Scan for the cell matching the given text and deliver its (x, y) coordinate at center. 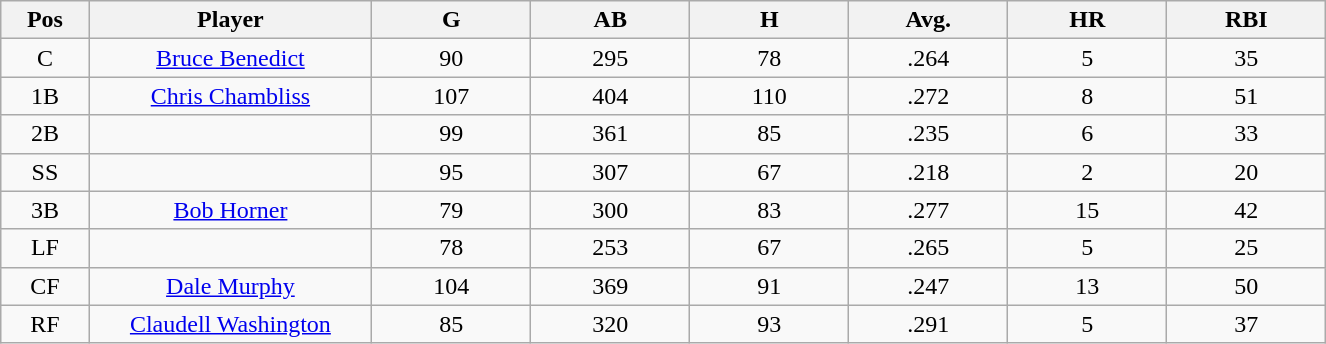
110 (770, 96)
CF (45, 286)
83 (770, 210)
AB (610, 20)
320 (610, 324)
104 (452, 286)
25 (1246, 248)
Claudell Washington (230, 324)
.272 (928, 96)
.277 (928, 210)
8 (1088, 96)
307 (610, 172)
Bruce Benedict (230, 58)
20 (1246, 172)
13 (1088, 286)
91 (770, 286)
.247 (928, 286)
99 (452, 134)
51 (1246, 96)
50 (1246, 286)
2 (1088, 172)
G (452, 20)
369 (610, 286)
.291 (928, 324)
107 (452, 96)
.264 (928, 58)
LF (45, 248)
295 (610, 58)
6 (1088, 134)
HR (1088, 20)
42 (1246, 210)
Dale Murphy (230, 286)
1B (45, 96)
253 (610, 248)
37 (1246, 324)
Avg. (928, 20)
404 (610, 96)
Player (230, 20)
RBI (1246, 20)
95 (452, 172)
79 (452, 210)
90 (452, 58)
Pos (45, 20)
.218 (928, 172)
H (770, 20)
Bob Horner (230, 210)
RF (45, 324)
33 (1246, 134)
3B (45, 210)
.235 (928, 134)
300 (610, 210)
Chris Chambliss (230, 96)
93 (770, 324)
361 (610, 134)
35 (1246, 58)
SS (45, 172)
15 (1088, 210)
.265 (928, 248)
2B (45, 134)
C (45, 58)
